Search for the cell housing the specified text and yield its (X, Y) center coordinate. 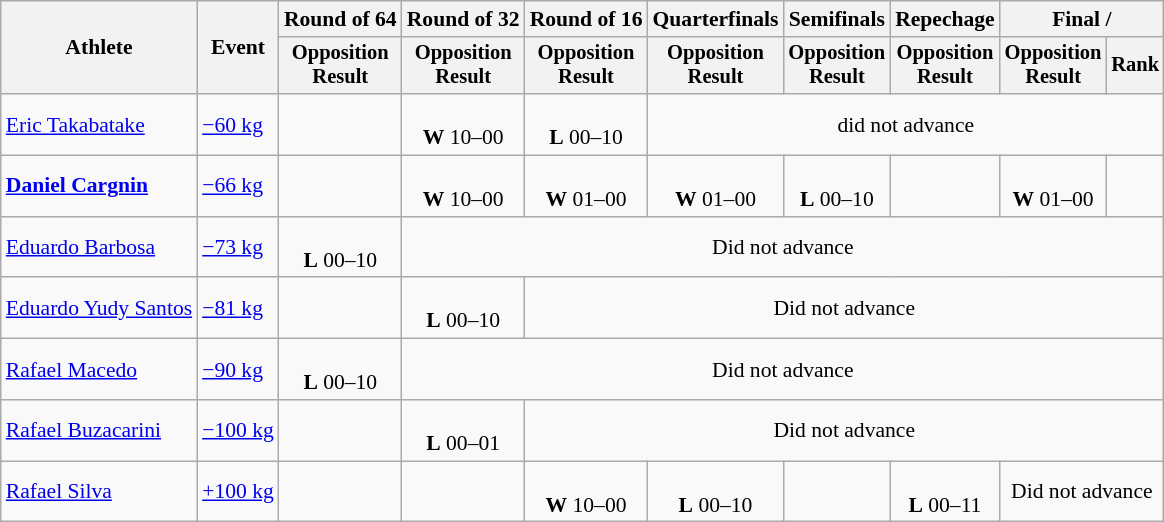
L 00–01 (464, 430)
Repechage (945, 19)
Eduardo Barbosa (99, 248)
Rafael Silva (99, 492)
−60 kg (238, 124)
−81 kg (238, 308)
Final / (1082, 19)
−100 kg (238, 430)
Daniel Cargnin (99, 186)
−66 kg (238, 186)
Rafael Buzacarini (99, 430)
−90 kg (238, 370)
did not advance (905, 124)
Quarterfinals (715, 19)
L 00–11 (945, 492)
Eric Takabatake (99, 124)
Athlete (99, 48)
−73 kg (238, 248)
Event (238, 48)
Rank (1135, 66)
Round of 16 (586, 19)
Eduardo Yudy Santos (99, 308)
+100 kg (238, 492)
Rafael Macedo (99, 370)
Round of 64 (340, 19)
Semifinals (838, 19)
Round of 32 (464, 19)
